Return the (x, y) coordinate for the center point of the cell that contains the specified text.  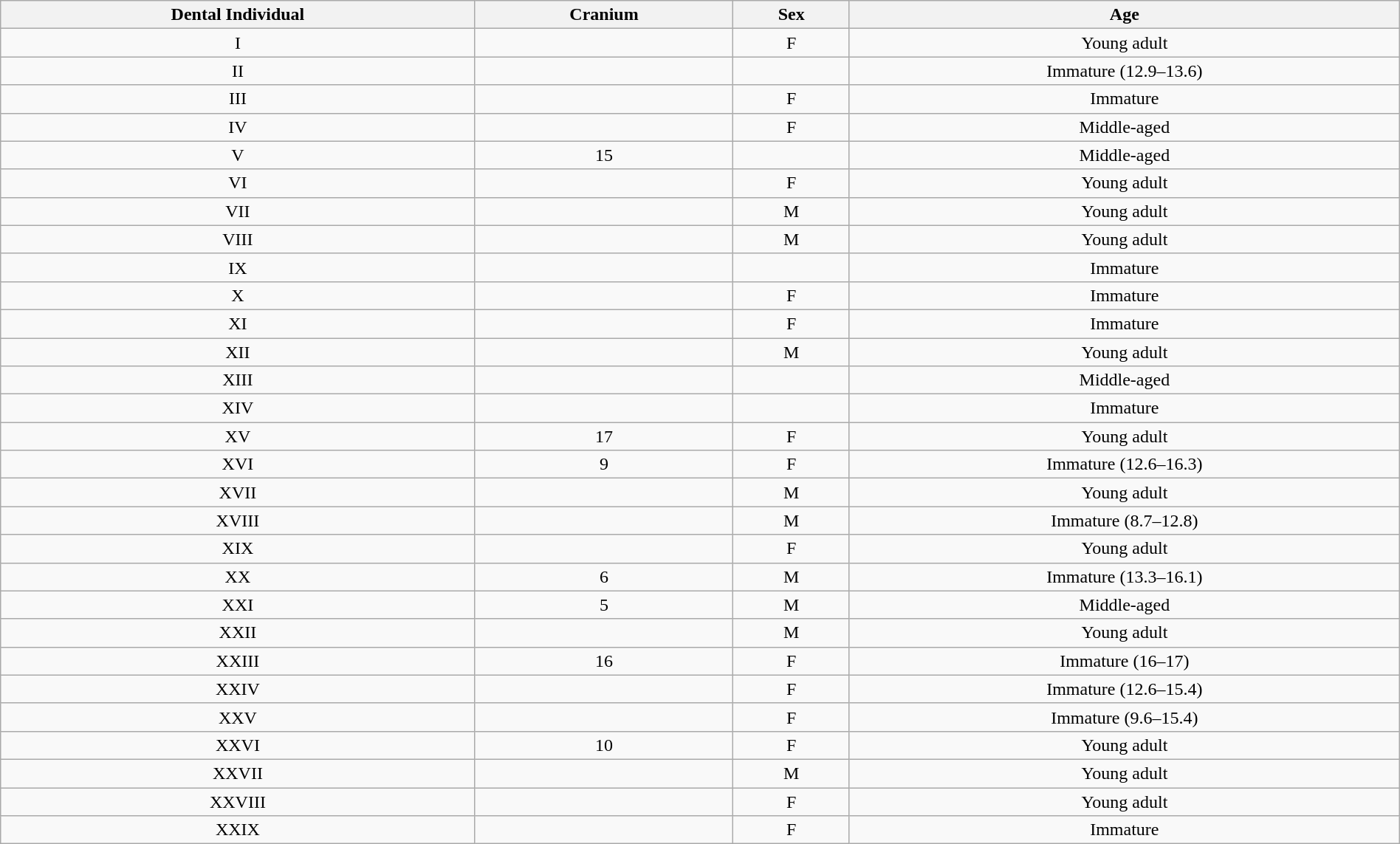
10 (604, 745)
XI (238, 323)
VII (238, 211)
X (238, 295)
IX (238, 267)
XXIII (238, 661)
IV (238, 127)
16 (604, 661)
II (238, 71)
III (238, 99)
XXI (238, 605)
XXV (238, 717)
XIII (238, 380)
XXIX (238, 830)
XV (238, 436)
XIV (238, 408)
Immature (8.7–12.8) (1124, 521)
Immature (12.6–15.4) (1124, 689)
XVIII (238, 521)
VI (238, 183)
VIII (238, 239)
9 (604, 464)
Immature (12.9–13.6) (1124, 71)
XVI (238, 464)
XXIV (238, 689)
XII (238, 352)
5 (604, 605)
V (238, 155)
XVII (238, 493)
Dental Individual (238, 15)
Cranium (604, 15)
6 (604, 577)
XXII (238, 633)
15 (604, 155)
Age (1124, 15)
XXVIII (238, 801)
XXVII (238, 773)
17 (604, 436)
Immature (16–17) (1124, 661)
XIX (238, 549)
Immature (9.6–15.4) (1124, 717)
XX (238, 577)
Immature (13.3–16.1) (1124, 577)
I (238, 43)
Immature (12.6–16.3) (1124, 464)
Sex (792, 15)
XXVI (238, 745)
